Identify which cell holds the provided text, then report its [X, Y] central coordinate. 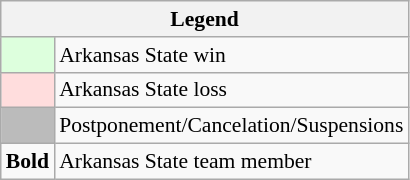
Legend [205, 19]
Bold [28, 162]
Postponement/Cancelation/Suspensions [231, 126]
Arkansas State team member [231, 162]
Arkansas State win [231, 55]
Arkansas State loss [231, 90]
